Scan for the cell matching the given text and deliver its [x, y] coordinate at center. 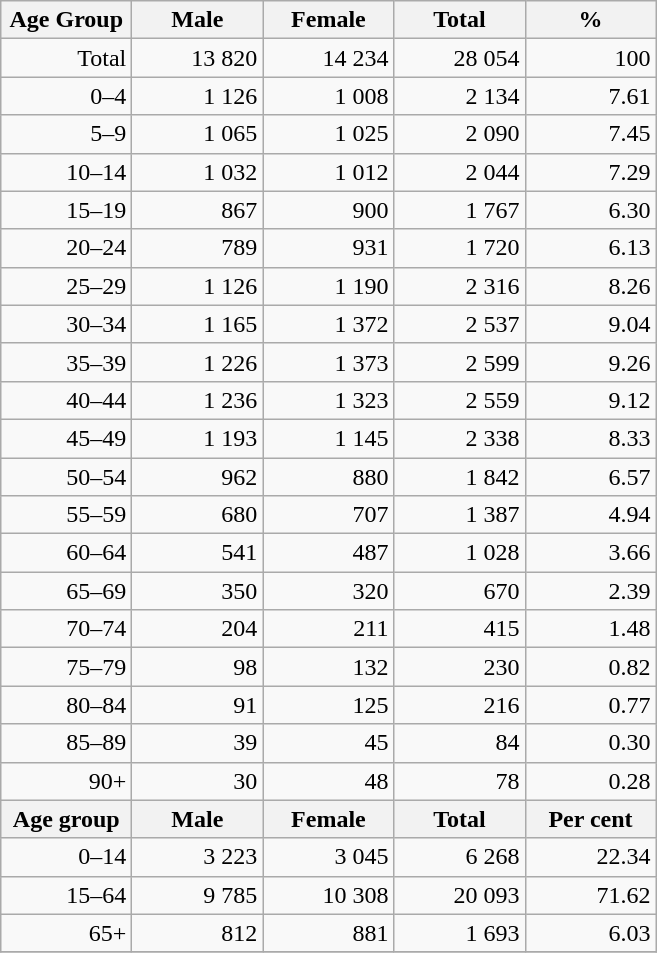
1 236 [198, 400]
1 373 [328, 362]
2 044 [460, 172]
7.29 [590, 172]
2 134 [460, 96]
1 025 [328, 134]
50–54 [66, 477]
98 [198, 667]
9.26 [590, 362]
Per cent [590, 819]
2.39 [590, 591]
1 387 [460, 515]
680 [198, 515]
3.66 [590, 553]
230 [460, 667]
25–29 [66, 286]
5–9 [66, 134]
962 [198, 477]
1 323 [328, 400]
0.30 [590, 743]
48 [328, 781]
1 165 [198, 324]
3 223 [198, 857]
1 226 [198, 362]
80–84 [66, 705]
707 [328, 515]
40–44 [66, 400]
9 785 [198, 895]
320 [328, 591]
6.57 [590, 477]
0.82 [590, 667]
0.77 [590, 705]
6.03 [590, 933]
1 190 [328, 286]
2 316 [460, 286]
0.28 [590, 781]
91 [198, 705]
71.62 [590, 895]
15–64 [66, 895]
28 054 [460, 58]
211 [328, 629]
8.33 [590, 438]
204 [198, 629]
55–59 [66, 515]
8.26 [590, 286]
900 [328, 210]
1.48 [590, 629]
7.45 [590, 134]
2 338 [460, 438]
881 [328, 933]
880 [328, 477]
60–64 [66, 553]
9.04 [590, 324]
13 820 [198, 58]
14 234 [328, 58]
487 [328, 553]
9.12 [590, 400]
45 [328, 743]
6.30 [590, 210]
70–74 [66, 629]
78 [460, 781]
90+ [66, 781]
216 [460, 705]
15–19 [66, 210]
30–34 [66, 324]
20 093 [460, 895]
2 090 [460, 134]
670 [460, 591]
1 372 [328, 324]
100 [590, 58]
1 065 [198, 134]
2 559 [460, 400]
0–14 [66, 857]
812 [198, 933]
350 [198, 591]
75–79 [66, 667]
7.61 [590, 96]
2 537 [460, 324]
84 [460, 743]
3 045 [328, 857]
1 193 [198, 438]
35–39 [66, 362]
65+ [66, 933]
0–4 [66, 96]
2 599 [460, 362]
931 [328, 248]
1 028 [460, 553]
% [590, 20]
85–89 [66, 743]
65–69 [66, 591]
415 [460, 629]
Age group [66, 819]
1 032 [198, 172]
30 [198, 781]
1 012 [328, 172]
10–14 [66, 172]
6.13 [590, 248]
1 145 [328, 438]
1 008 [328, 96]
132 [328, 667]
125 [328, 705]
Age Group [66, 20]
1 693 [460, 933]
1 720 [460, 248]
1 767 [460, 210]
867 [198, 210]
45–49 [66, 438]
22.34 [590, 857]
6 268 [460, 857]
789 [198, 248]
10 308 [328, 895]
39 [198, 743]
1 842 [460, 477]
20–24 [66, 248]
541 [198, 553]
4.94 [590, 515]
